From the cell containing the given text, extract its center point as (X, Y) coordinate. 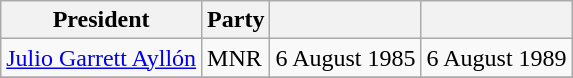
MNR (236, 58)
Party (236, 20)
6 August 1985 (346, 58)
Julio Garrett Ayllón (102, 58)
6 August 1989 (496, 58)
President (102, 20)
